Determine the [X, Y] coordinate at the center of the cell enclosing the given text.  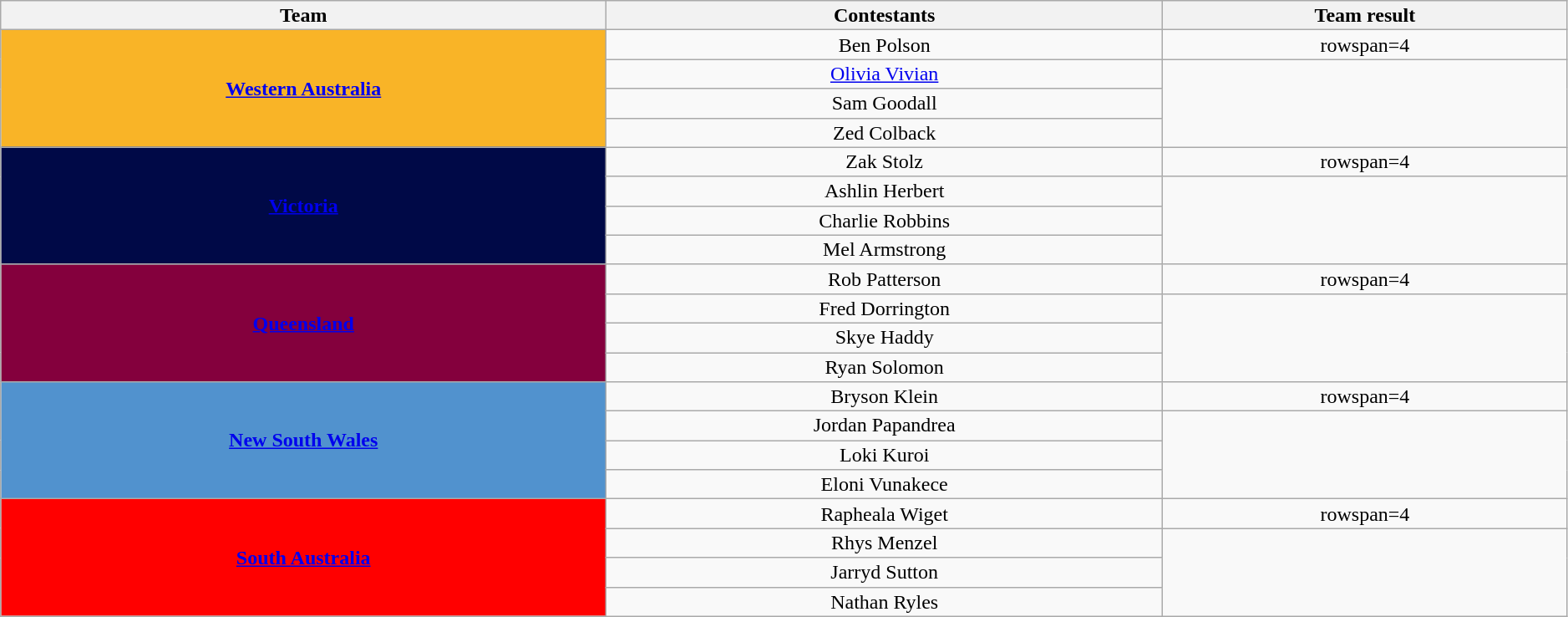
Eloni Vunakece [885, 485]
Rapheala Wiget [885, 513]
Ashlin Herbert [885, 191]
Jarryd Sutton [885, 572]
Sam Goodall [885, 104]
Zak Stolz [885, 162]
Bryson Klein [885, 396]
Charlie Robbins [885, 221]
Rhys Menzel [885, 543]
Zed Colback [885, 132]
Rob Patterson [885, 279]
Ben Polson [885, 45]
South Australia [304, 558]
Ryan Solomon [885, 368]
Jordan Papandrea [885, 426]
Western Australia [304, 89]
Mel Armstrong [885, 249]
New South Wales [304, 441]
Nathan Ryles [885, 602]
Queensland [304, 323]
Contestants [885, 15]
Victoria [304, 206]
Team [304, 15]
Team result [1365, 15]
Loki Kuroi [885, 455]
Olivia Vivian [885, 74]
Fred Dorrington [885, 308]
Skye Haddy [885, 338]
